Find where the given text appears and provide that cell's center as [x, y] coordinate. 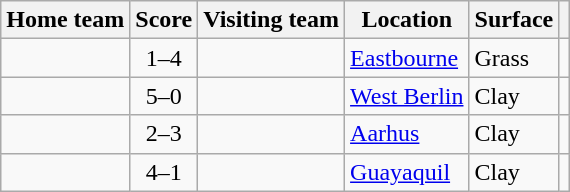
Home team [66, 20]
2–3 [164, 134]
Eastbourne [407, 58]
1–4 [164, 58]
Score [164, 20]
4–1 [164, 172]
West Berlin [407, 96]
Visiting team [272, 20]
Aarhus [407, 134]
Surface [514, 20]
Grass [514, 58]
5–0 [164, 96]
Location [407, 20]
Guayaquil [407, 172]
